Determine the [x, y] coordinate at the center of the cell enclosing the given text.  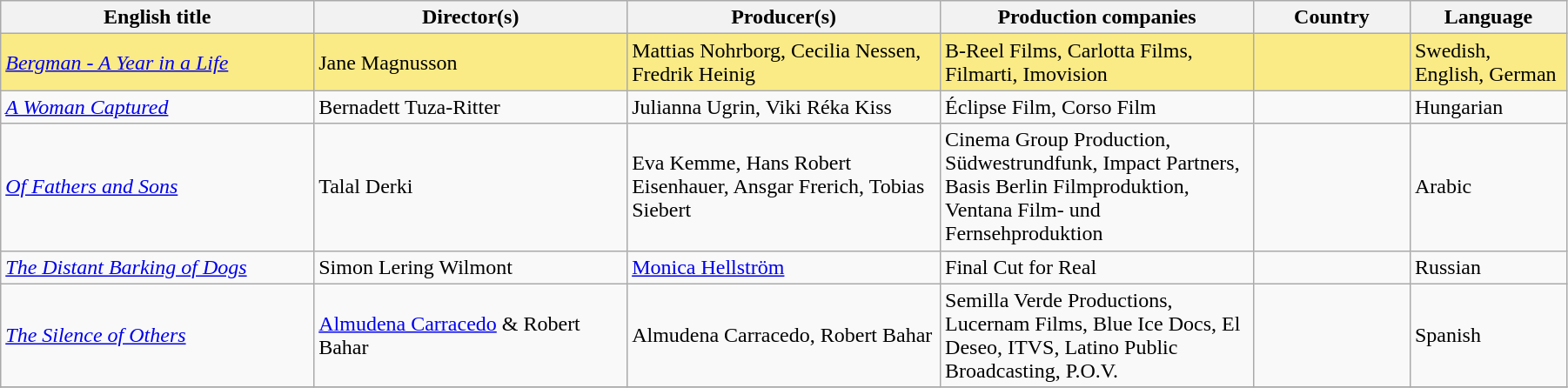
Arabic [1488, 187]
Éclipse Film, Corso Film [1097, 107]
Monica Hellström [784, 267]
Producer(s) [784, 17]
Of Fathers and Sons [157, 187]
Russian [1488, 267]
Julianna Ugrin, Viki Réka Kiss [784, 107]
Production companies [1097, 17]
Talal Derki [471, 187]
Simon Lering Wilmont [471, 267]
Swedish, English, German [1488, 63]
Country [1331, 17]
The Silence of Others [157, 336]
Jane Magnusson [471, 63]
Mattias Nohrborg, Cecilia Nessen, Fredrik Heinig [784, 63]
Final Cut for Real [1097, 267]
Spanish [1488, 336]
The Distant Barking of Dogs [157, 267]
Semilla Verde Productions, Lucernam Films, Blue Ice Docs, El Deseo, ITVS, Latino Public Broadcasting, P.O.V. [1097, 336]
Bernadett Tuza-Ritter [471, 107]
B-Reel Films, Carlotta Films, Filmarti, Imovision [1097, 63]
Eva Kemme, Hans Robert Eisenhauer, Ansgar Frerich, Tobias Siebert [784, 187]
English title [157, 17]
A Woman Captured [157, 107]
Language [1488, 17]
Cinema Group Production, Südwestrundfunk, Impact Partners, Basis Berlin Filmproduktion, Ventana Film- und Fernsehproduktion [1097, 187]
Almudena Carracedo & Robert Bahar [471, 336]
Hungarian [1488, 107]
Almudena Carracedo, Robert Bahar [784, 336]
Bergman - A Year in a Life [157, 63]
Director(s) [471, 17]
